Detect which cell encompasses the target text, then output its (X, Y) center coordinate. 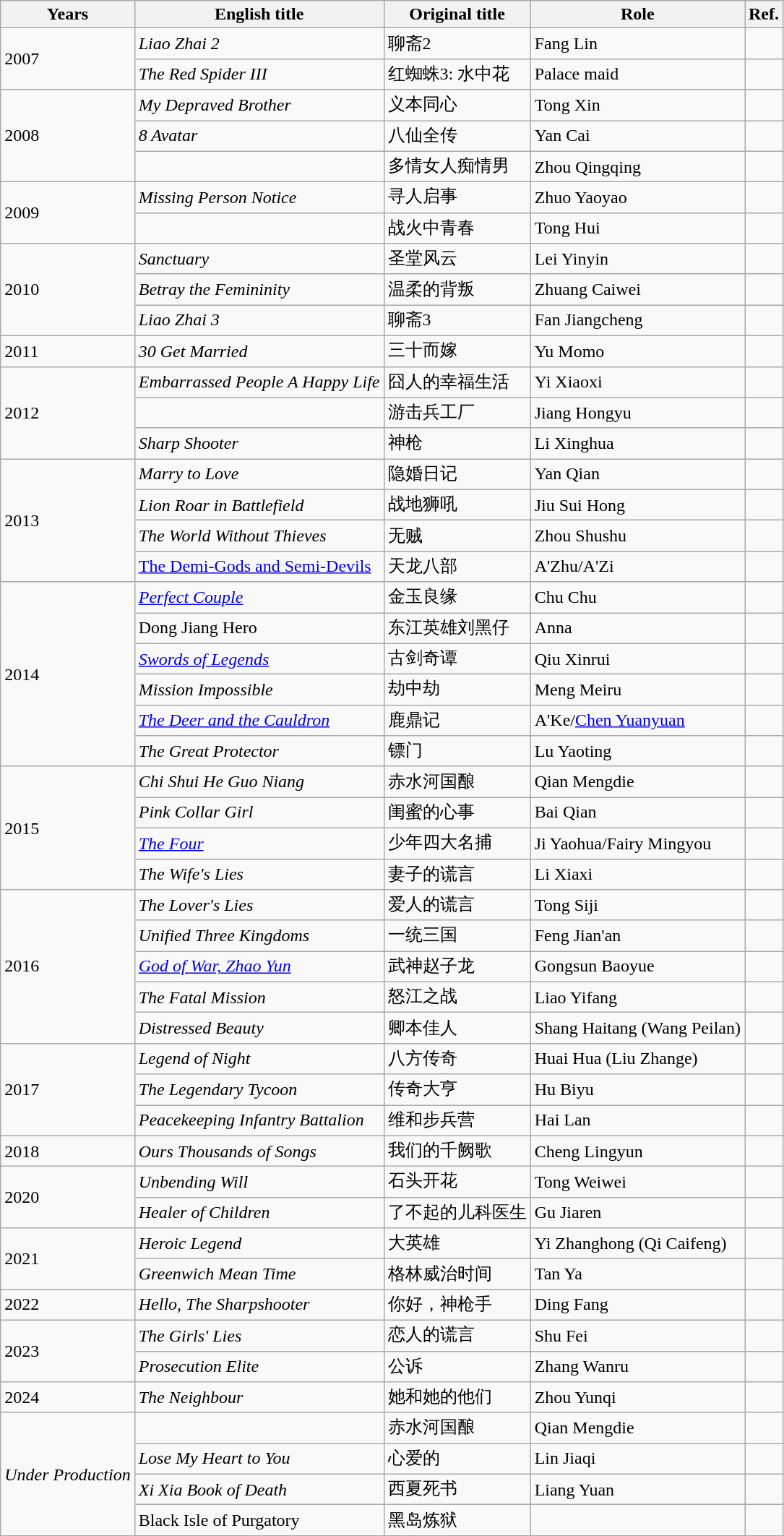
Legend of Night (259, 1058)
Li Xinghua (637, 444)
2007 (68, 59)
Tong Siji (637, 905)
Missing Person Notice (259, 198)
Heroic Legend (259, 1243)
Zhou Yunqi (637, 1398)
Fang Lin (637, 43)
Yi Xiaoxi (637, 382)
劫中劫 (457, 690)
Zhou Qingqing (637, 166)
Perfect Couple (259, 597)
隐婚日记 (457, 474)
你好，神枪手 (457, 1305)
Shang Haitang (Wang Peilan) (637, 1028)
Ref. (763, 14)
Jiang Hongyu (637, 413)
西夏死书 (457, 1489)
Liao Yifang (637, 997)
Under Production (68, 1474)
她和她的他们 (457, 1398)
Betray the Femininity (259, 289)
妻子的谎言 (457, 875)
Yan Qian (637, 474)
2024 (68, 1398)
The Demi-Gods and Semi-Devils (259, 567)
囧人的幸福生活 (457, 382)
八仙全传 (457, 136)
The Great Protector (259, 752)
石头开花 (457, 1183)
Gu Jiaren (637, 1213)
The Girls' Lies (259, 1336)
Ours Thousands of Songs (259, 1151)
2012 (68, 413)
30 Get Married (259, 351)
大英雄 (457, 1243)
Jiu Sui Hong (637, 505)
东江英雄刘黑仔 (457, 629)
Yi Zhanghong (Qi Caifeng) (637, 1243)
金玉良缘 (457, 597)
天龙八部 (457, 567)
多情女人痴情男 (457, 166)
Cheng Lingyun (637, 1151)
Unbending Will (259, 1183)
温柔的背叛 (457, 289)
Mission Impossible (259, 690)
Chi Shui He Guo Niang (259, 782)
Sharp Shooter (259, 444)
A'Zhu/A'Zi (637, 567)
2017 (68, 1089)
Unified Three Kingdoms (259, 935)
Hello, The Sharpshooter (259, 1305)
2014 (68, 674)
Meng Meiru (637, 690)
镖门 (457, 752)
闺蜜的心事 (457, 812)
Peacekeeping Infantry Battalion (259, 1120)
Lin Jiaqi (637, 1459)
2013 (68, 520)
Tong Hui (637, 228)
Zhuang Caiwei (637, 289)
Marry to Love (259, 474)
圣堂风云 (457, 259)
My Depraved Brother (259, 106)
Tong Weiwei (637, 1183)
公诉 (457, 1366)
了不起的儿科医生 (457, 1213)
Tan Ya (637, 1274)
The Red Spider III (259, 74)
Tong Xin (637, 106)
Lose My Heart to You (259, 1459)
Greenwich Mean Time (259, 1274)
Bai Qian (637, 812)
Lion Roar in Battlefield (259, 505)
聊斋2 (457, 43)
战火中青春 (457, 228)
Liao Zhai 2 (259, 43)
Pink Collar Girl (259, 812)
2015 (68, 828)
Anna (637, 629)
一统三国 (457, 935)
The Neighbour (259, 1398)
2009 (68, 213)
Fan Jiangcheng (637, 321)
格林威治时间 (457, 1274)
Li Xiaxi (637, 875)
Role (637, 14)
维和步兵营 (457, 1120)
爱人的谎言 (457, 905)
Xi Xia Book of Death (259, 1489)
Yan Cai (637, 136)
寻人启事 (457, 198)
聊斋3 (457, 321)
A'Ke/Chen Yuanyuan (637, 720)
黑岛炼狱 (457, 1521)
2021 (68, 1259)
少年四大名捕 (457, 843)
Dong Jiang Hero (259, 629)
2018 (68, 1151)
Shu Fei (637, 1336)
English title (259, 14)
Healer of Children (259, 1213)
Zhuo Yaoyao (637, 198)
2010 (68, 290)
Qiu Xinrui (637, 659)
8 Avatar (259, 136)
Chu Chu (637, 597)
义本同心 (457, 106)
传奇大亨 (457, 1090)
Zhou Shushu (637, 536)
战地狮吼 (457, 505)
Sanctuary (259, 259)
Original title (457, 14)
The Fatal Mission (259, 997)
The Lover's Lies (259, 905)
Ding Fang (637, 1305)
Palace maid (637, 74)
Embarrassed People A Happy Life (259, 382)
心爱的 (457, 1459)
Feng Jian'an (637, 935)
Hu Biyu (637, 1090)
2023 (68, 1350)
无贼 (457, 536)
Huai Hua (Liu Zhange) (637, 1058)
Swords of Legends (259, 659)
Prosecution Elite (259, 1366)
我们的千阙歌 (457, 1151)
鹿鼎记 (457, 720)
红蜘蛛3: 水中花 (457, 74)
The Legendary Tycoon (259, 1090)
Years (68, 14)
2016 (68, 967)
The Wife's Lies (259, 875)
2020 (68, 1197)
神枪 (457, 444)
Lei Yinyin (637, 259)
The Four (259, 843)
古剑奇谭 (457, 659)
Lu Yaoting (637, 752)
Yu Momo (637, 351)
2022 (68, 1305)
Ji Yaohua/Fairy Mingyou (637, 843)
Hai Lan (637, 1120)
Liao Zhai 3 (259, 321)
The World Without Thieves (259, 536)
The Deer and the Cauldron (259, 720)
Zhang Wanru (637, 1366)
2011 (68, 351)
2008 (68, 136)
恋人的谎言 (457, 1336)
God of War, Zhao Yun (259, 967)
三十而嫁 (457, 351)
武神赵子龙 (457, 967)
Gongsun Baoyue (637, 967)
Liang Yuan (637, 1489)
Black Isle of Purgatory (259, 1521)
卿本佳人 (457, 1028)
怒江之战 (457, 997)
八方传奇 (457, 1058)
游击兵工厂 (457, 413)
Distressed Beauty (259, 1028)
